Provide the [x, y] coordinate of the cell's center where the given text is located.  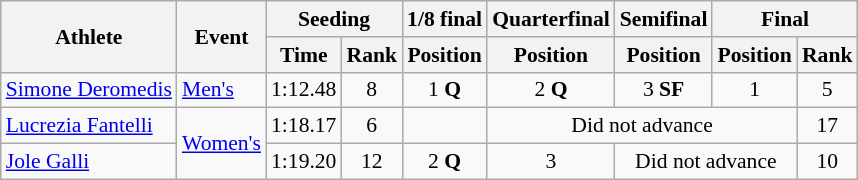
6 [372, 126]
3 [551, 162]
Men's [222, 90]
Jole Galli [89, 162]
17 [828, 126]
1:19.20 [304, 162]
Lucrezia Fantelli [89, 126]
Seeding [334, 19]
Time [304, 55]
Women's [222, 144]
5 [828, 90]
Semifinal [664, 19]
1:18.17 [304, 126]
10 [828, 162]
Event [222, 36]
Athlete [89, 36]
Simone Deromedis [89, 90]
8 [372, 90]
1 [754, 90]
12 [372, 162]
1/8 final [444, 19]
1:12.48 [304, 90]
Final [784, 19]
Quarterfinal [551, 19]
3 SF [664, 90]
1 Q [444, 90]
